Pinpoint the cell where the given text exists, returning its [x, y] midpoint coordinate. 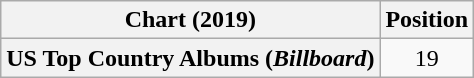
Chart (2019) [190, 20]
Position [427, 20]
19 [427, 58]
US Top Country Albums (Billboard) [190, 58]
